Return [x, y] of the center of cell containing provided text 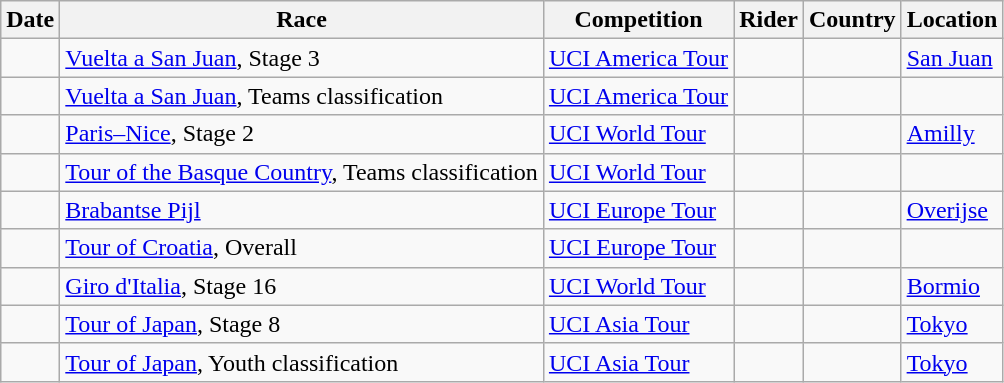
Tour of Japan, Stage 8 [302, 324]
San Juan [952, 58]
Vuelta a San Juan, Stage 3 [302, 58]
Vuelta a San Juan, Teams classification [302, 96]
Tour of the Basque Country, Teams classification [302, 172]
Country [852, 20]
Rider [769, 20]
Amilly [952, 134]
Overijse [952, 210]
Date [30, 20]
Competition [638, 20]
Tour of Croatia, Overall [302, 248]
Brabantse Pijl [302, 210]
Tour of Japan, Youth classification [302, 362]
Location [952, 20]
Race [302, 20]
Giro d'Italia, Stage 16 [302, 286]
Paris–Nice, Stage 2 [302, 134]
Bormio [952, 286]
